Identify which cell holds the provided text, then report its (X, Y) central coordinate. 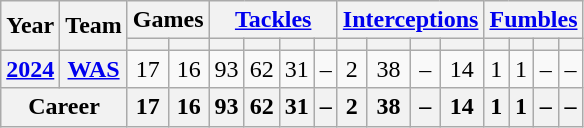
WAS (94, 69)
2024 (30, 69)
Interceptions (410, 20)
Career (64, 107)
Games (168, 20)
Fumbles (534, 20)
Team (94, 26)
Year (30, 26)
Tackles (273, 20)
